Detect which cell encompasses the target text, then output its (X, Y) center coordinate. 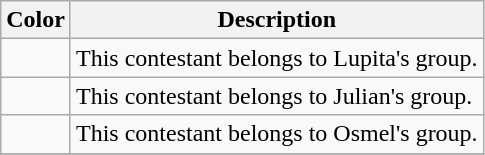
This contestant belongs to Julian's group. (276, 96)
This contestant belongs to Osmel's group. (276, 134)
This contestant belongs to Lupita's group. (276, 58)
Color (36, 20)
Description (276, 20)
